Output the (x, y) coordinate of the center of the cell containing the given text.  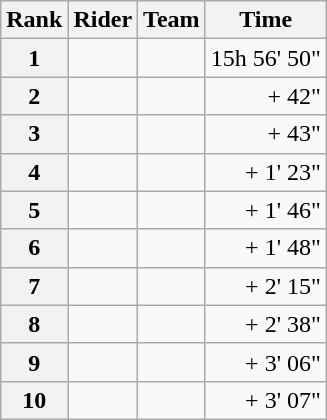
Rank (34, 20)
3 (34, 134)
+ 1' 46" (266, 210)
Rider (103, 20)
+ 42" (266, 96)
6 (34, 248)
+ 2' 38" (266, 324)
5 (34, 210)
Team (172, 20)
1 (34, 58)
2 (34, 96)
9 (34, 362)
10 (34, 400)
Time (266, 20)
15h 56' 50" (266, 58)
+ 1' 23" (266, 172)
8 (34, 324)
+ 43" (266, 134)
+ 2' 15" (266, 286)
+ 1' 48" (266, 248)
4 (34, 172)
+ 3' 06" (266, 362)
7 (34, 286)
+ 3' 07" (266, 400)
